Return the [X, Y] coordinate for the center point of the cell that contains the specified text.  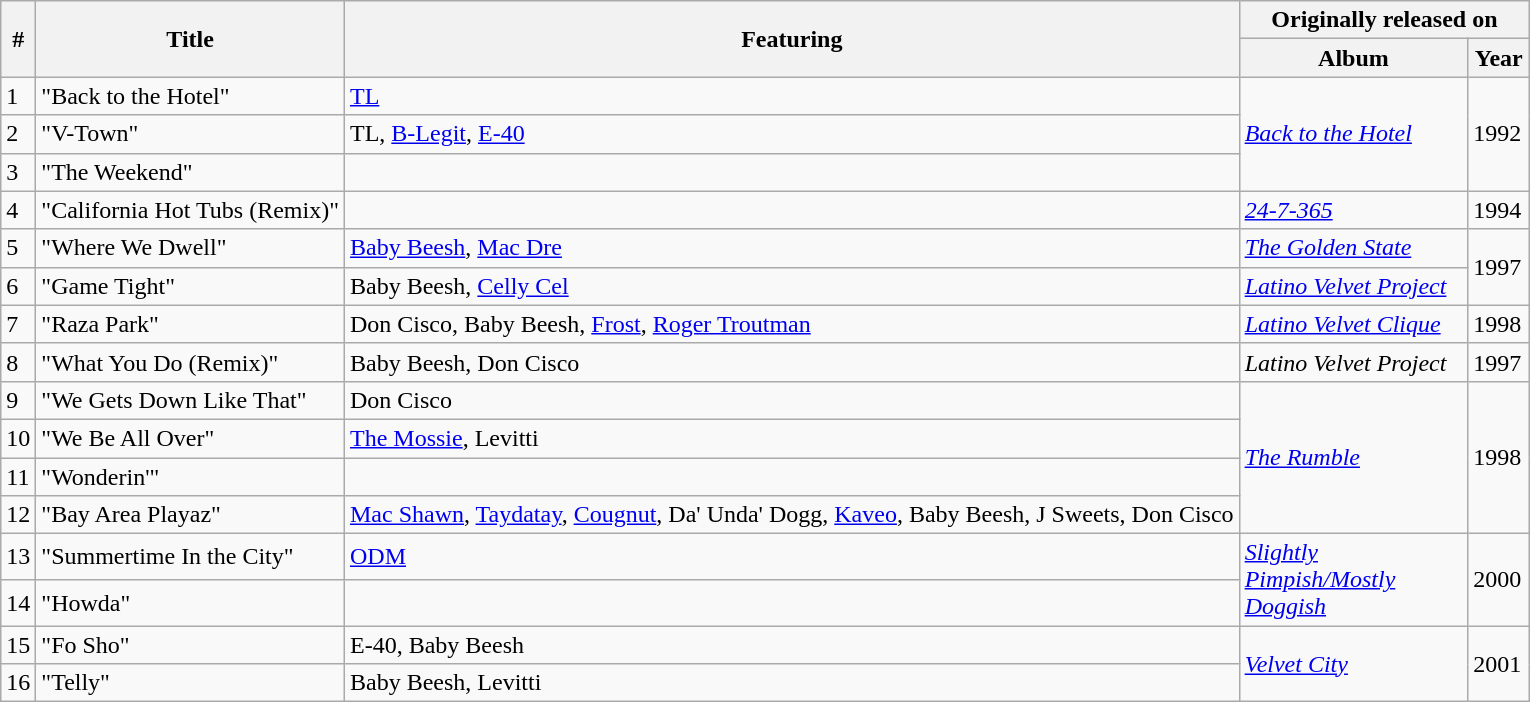
Baby Beesh, Celly Cel [792, 286]
"The Weekend" [190, 172]
"Fo Sho" [190, 645]
9 [18, 400]
2001 [1499, 664]
Back to the Hotel [1354, 134]
Mac Shawn, Taydatay, Cougnut, Da' Unda' Dogg, Kaveo, Baby Beesh, J Sweets, Don Cisco [792, 515]
4 [18, 210]
Featuring [792, 39]
3 [18, 172]
12 [18, 515]
1992 [1499, 134]
"Wonderin'" [190, 477]
# [18, 39]
E-40, Baby Beesh [792, 645]
"Where We Dwell" [190, 248]
"We Be All Over" [190, 438]
7 [18, 324]
Latino Velvet Clique [1354, 324]
"Game Tight" [190, 286]
Baby Beesh, Don Cisco [792, 362]
"Raza Park" [190, 324]
2000 [1499, 580]
Baby Beesh, Mac Dre [792, 248]
1 [18, 96]
1994 [1499, 210]
Velvet City [1354, 664]
24-7-365 [1354, 210]
ODM [792, 557]
Year [1499, 58]
"Bay Area Playaz" [190, 515]
16 [18, 683]
"Back to the Hotel" [190, 96]
TL [792, 96]
8 [18, 362]
Album [1354, 58]
"Summertime In the City" [190, 557]
Don Cisco, Baby Beesh, Frost, Roger Troutman [792, 324]
"What You Do (Remix)" [190, 362]
14 [18, 603]
10 [18, 438]
The Mossie, Levitti [792, 438]
6 [18, 286]
Slightly Pimpish/Mostly Doggish [1354, 580]
Title [190, 39]
Originally released on [1384, 20]
"V-Town" [190, 134]
2 [18, 134]
The Rumble [1354, 457]
13 [18, 557]
The Golden State [1354, 248]
Baby Beesh, Levitti [792, 683]
Don Cisco [792, 400]
"Telly" [190, 683]
"We Gets Down Like That" [190, 400]
"California Hot Tubs (Remix)" [190, 210]
5 [18, 248]
11 [18, 477]
15 [18, 645]
"Howda" [190, 603]
TL, B-Legit, E-40 [792, 134]
